Output the [x, y] coordinate of the center of the cell containing the given text.  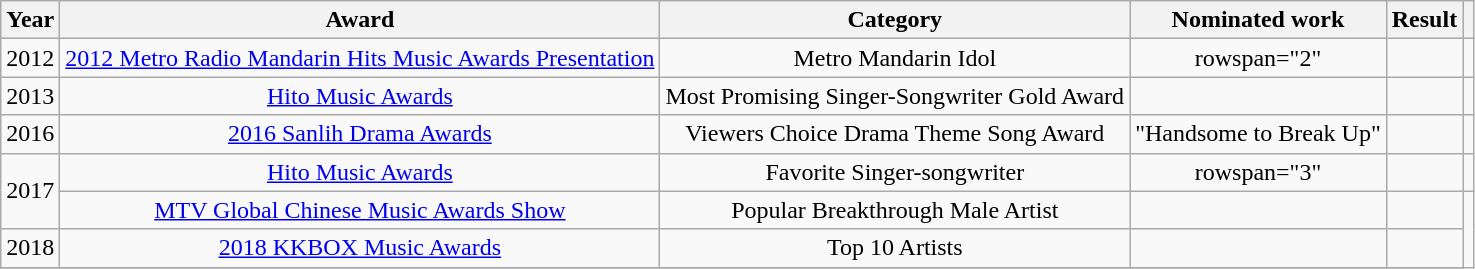
2018 KKBOX Music Awards [360, 248]
rowspan="3" [1258, 172]
2016 [30, 134]
Popular Breakthrough Male Artist [895, 210]
Viewers Choice Drama Theme Song Award [895, 134]
Top 10 Artists [895, 248]
2017 [30, 191]
2012 Metro Radio Mandarin Hits Music Awards Presentation [360, 58]
MTV Global Chinese Music Awards Show [360, 210]
rowspan="2" [1258, 58]
Result [1424, 20]
Metro Mandarin Idol [895, 58]
Favorite Singer-songwriter [895, 172]
"Handsome to Break Up" [1258, 134]
2013 [30, 96]
Category [895, 20]
2018 [30, 248]
2016 Sanlih Drama Awards [360, 134]
Year [30, 20]
2012 [30, 58]
Nominated work [1258, 20]
Award [360, 20]
Most Promising Singer-Songwriter Gold Award [895, 96]
